Determine the [x, y] coordinate at the center of the cell enclosing the given text.  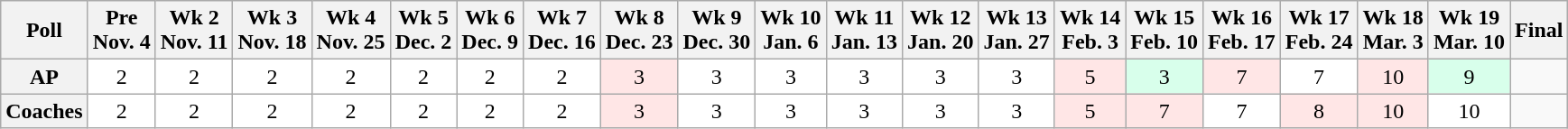
8 [1319, 111]
Wk 5Dec. 2 [423, 31]
Wk 2Nov. 11 [194, 31]
Wk 17 Feb. 24 [1319, 31]
Wk 10 Jan. 6 [791, 31]
Wk 16 Feb. 17 [1242, 31]
Wk 6Dec. 9 [490, 31]
Wk 4Nov. 25 [350, 31]
Poll [44, 31]
Wk 19 Mar. 10 [1469, 31]
Coaches [44, 111]
AP [44, 77]
Wk 15 Feb. 10 [1164, 31]
Wk 12 Jan. 20 [941, 31]
Wk 11 Jan. 13 [864, 31]
Wk 13 Jan. 27 [1016, 31]
Wk 3Nov. 18 [273, 31]
Final [1539, 31]
Wk 8 Dec. 23 [639, 31]
Wk 18 Mar. 3 [1393, 31]
Wk 9 Dec. 30 [717, 31]
9 [1469, 77]
PreNov. 4 [121, 31]
Wk 7 Dec. 16 [562, 31]
Wk 14 Feb. 3 [1090, 31]
